Locate the cell with the specified text and output its [X, Y] center coordinate. 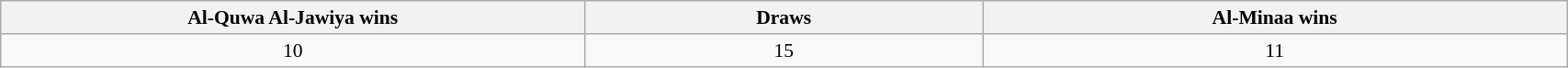
15 [784, 51]
Draws [784, 17]
11 [1275, 51]
Al-Quwa Al-Jawiya wins [293, 17]
Al-Minaa wins [1275, 17]
10 [293, 51]
